Detect which cell encompasses the target text, then output its [x, y] center coordinate. 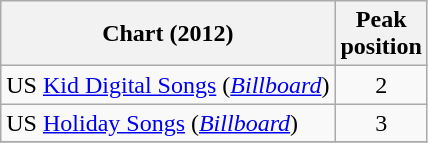
Chart (2012) [168, 34]
Peakposition [381, 34]
US Holiday Songs (Billboard) [168, 123]
US Kid Digital Songs (Billboard) [168, 85]
3 [381, 123]
2 [381, 85]
